Capture the cell that displays the provided text and extract its [x, y] central coordinate. 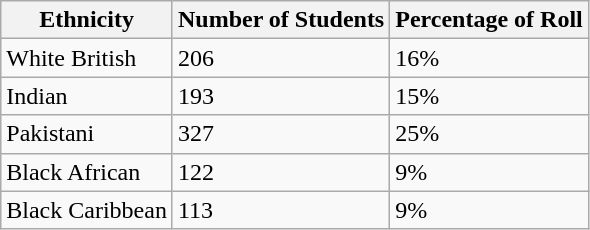
25% [490, 134]
Black African [87, 172]
Pakistani [87, 134]
113 [280, 210]
White British [87, 58]
15% [490, 96]
Ethnicity [87, 20]
Percentage of Roll [490, 20]
206 [280, 58]
Indian [87, 96]
16% [490, 58]
Black Caribbean [87, 210]
122 [280, 172]
193 [280, 96]
Number of Students [280, 20]
327 [280, 134]
